For the text-containing cell, return its midpoint in [x, y] coordinate format. 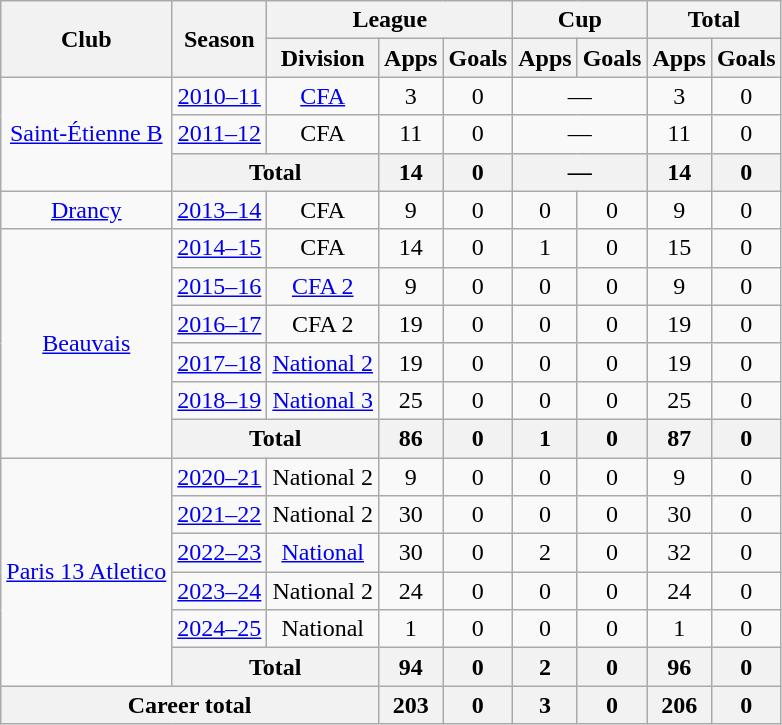
203 [411, 705]
94 [411, 667]
2018–19 [220, 400]
96 [679, 667]
2010–11 [220, 96]
Saint-Étienne B [86, 134]
2017–18 [220, 362]
Career total [190, 705]
2011–12 [220, 134]
2015–16 [220, 286]
2024–25 [220, 629]
2023–24 [220, 591]
Drancy [86, 210]
87 [679, 438]
2016–17 [220, 324]
Club [86, 39]
Cup [580, 20]
Paris 13 Atletico [86, 572]
2020–21 [220, 477]
32 [679, 553]
15 [679, 248]
2021–22 [220, 515]
2014–15 [220, 248]
League [390, 20]
Season [220, 39]
Division [323, 58]
2013–14 [220, 210]
86 [411, 438]
2022–23 [220, 553]
National 3 [323, 400]
Beauvais [86, 343]
206 [679, 705]
